Identify which cell holds the provided text, then report its [x, y] central coordinate. 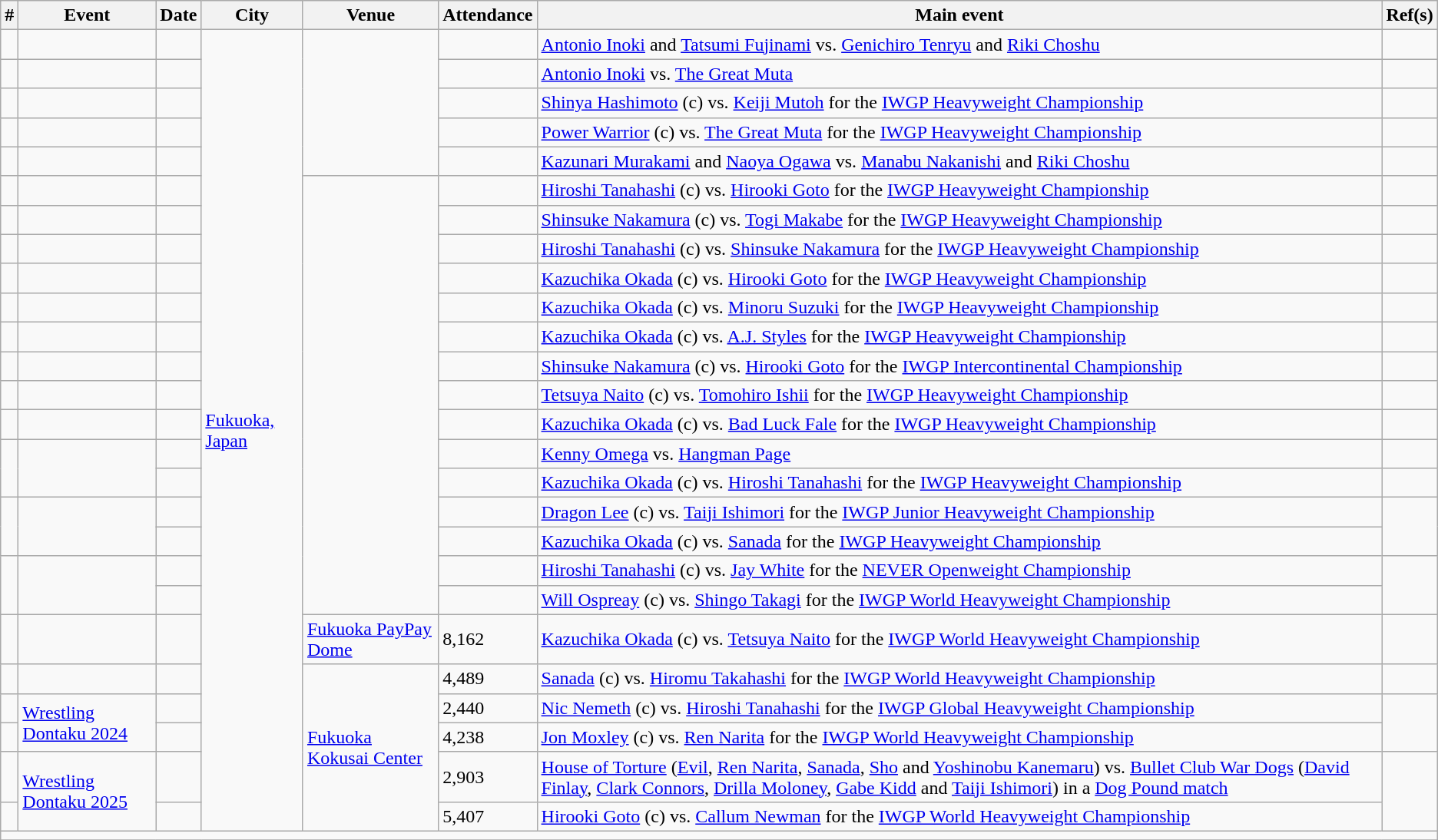
Attendance [488, 15]
Kazuchika Okada (c) vs. Hirooki Goto for the IWGP Heavyweight Championship [959, 278]
Hiroshi Tanahashi (c) vs. Hirooki Goto for the IWGP Heavyweight Championship [959, 190]
Sanada (c) vs. Hiromu Takahashi for the IWGP World Heavyweight Championship [959, 679]
Date [178, 15]
Nic Nemeth (c) vs. Hiroshi Tanahashi for the IWGP Global Heavyweight Championship [959, 708]
Antonio Inoki vs. The Great Muta [959, 74]
# [9, 15]
Shinsuke Nakamura (c) vs. Hirooki Goto for the IWGP Intercontinental Championship [959, 366]
8,162 [488, 639]
Wrestling Dontaku 2024 [88, 723]
Hirooki Goto (c) vs. Callum Newman for the IWGP World Heavyweight Championship [959, 816]
Ref(s) [1410, 15]
Kazuchika Okada (c) vs. Tetsuya Naito for the IWGP World Heavyweight Championship [959, 639]
Kazunari Murakami and Naoya Ogawa vs. Manabu Nakanishi and Riki Choshu [959, 161]
2,903 [488, 777]
Fukuoka PayPay Dome [370, 639]
Jon Moxley (c) vs. Ren Narita for the IWGP World Heavyweight Championship [959, 737]
Antonio Inoki and Tatsumi Fujinami vs. Genichiro Tenryu and Riki Choshu [959, 45]
Shinsuke Nakamura (c) vs. Togi Makabe for the IWGP Heavyweight Championship [959, 220]
4,489 [488, 679]
Hiroshi Tanahashi (c) vs. Shinsuke Nakamura for the IWGP Heavyweight Championship [959, 249]
Fukuoka, Japan [252, 431]
Kazuchika Okada (c) vs. Sanada for the IWGP Heavyweight Championship [959, 541]
Kazuchika Okada (c) vs. Minoru Suzuki for the IWGP Heavyweight Championship [959, 307]
Main event [959, 15]
Power Warrior (c) vs. The Great Muta for the IWGP Heavyweight Championship [959, 132]
Kazuchika Okada (c) vs. A.J. Styles for the IWGP Heavyweight Championship [959, 336]
Kazuchika Okada (c) vs. Bad Luck Fale for the IWGP Heavyweight Championship [959, 425]
Kazuchika Okada (c) vs. Hiroshi Tanahashi for the IWGP Heavyweight Championship [959, 483]
City [252, 15]
Tetsuya Naito (c) vs. Tomohiro Ishii for the IWGP Heavyweight Championship [959, 395]
Event [88, 15]
Hiroshi Tanahashi (c) vs. Jay White for the NEVER Openweight Championship [959, 570]
4,238 [488, 737]
Venue [370, 15]
5,407 [488, 816]
Kenny Omega vs. Hangman Page [959, 454]
Dragon Lee (c) vs. Taiji Ishimori for the IWGP Junior Heavyweight Championship [959, 512]
Will Ospreay (c) vs. Shingo Takagi for the IWGP World Heavyweight Championship [959, 600]
Shinya Hashimoto (c) vs. Keiji Mutoh for the IWGP Heavyweight Championship [959, 103]
Fukuoka Kokusai Center [370, 748]
Wrestling Dontaku 2025 [88, 791]
2,440 [488, 708]
